Capture the cell that displays the provided text and extract its [x, y] central coordinate. 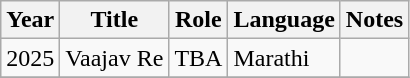
Title [114, 20]
Role [198, 20]
Year [30, 20]
TBA [198, 58]
Language [284, 20]
Vaajav Re [114, 58]
Notes [374, 20]
Marathi [284, 58]
2025 [30, 58]
